Determine the [X, Y] coordinate at the center of the cell enclosing the given text.  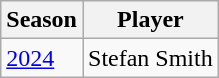
Season [42, 20]
Player [150, 20]
2024 [42, 58]
Stefan Smith [150, 58]
